Search for the cell housing the specified text and yield its [x, y] center coordinate. 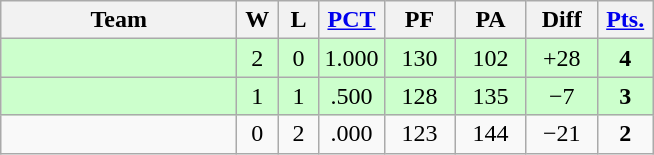
144 [490, 134]
135 [490, 96]
123 [420, 134]
128 [420, 96]
130 [420, 58]
.500 [352, 96]
W [258, 20]
102 [490, 58]
−21 [562, 134]
Pts. [625, 20]
+28 [562, 58]
1.000 [352, 58]
Diff [562, 20]
PCT [352, 20]
PA [490, 20]
Team [119, 20]
PF [420, 20]
.000 [352, 134]
4 [625, 58]
L [298, 20]
3 [625, 96]
−7 [562, 96]
